From the cell containing the given text, extract its center point as [X, Y] coordinate. 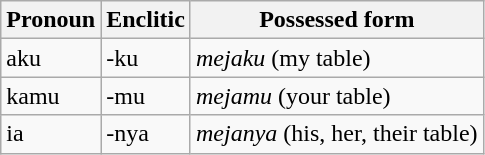
Enclitic [146, 20]
mejanya (his, her, their table) [336, 134]
Possessed form [336, 20]
Pronoun [51, 20]
mejamu (your table) [336, 96]
mejaku (my table) [336, 58]
kamu [51, 96]
-mu [146, 96]
ia [51, 134]
-ku [146, 58]
-nya [146, 134]
aku [51, 58]
